Search for the cell housing the specified text and yield its (x, y) center coordinate. 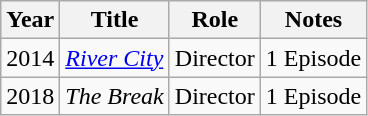
Title (114, 20)
River City (114, 58)
Role (214, 20)
Notes (313, 20)
2014 (30, 58)
Year (30, 20)
2018 (30, 96)
The Break (114, 96)
